Search for the cell housing the specified text and yield its [X, Y] center coordinate. 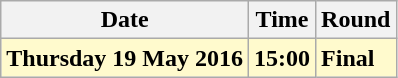
Round [356, 20]
15:00 [282, 58]
Date [125, 20]
Thursday 19 May 2016 [125, 58]
Time [282, 20]
Final [356, 58]
